Provide the (x, y) coordinate of the cell's center where the given text is located.  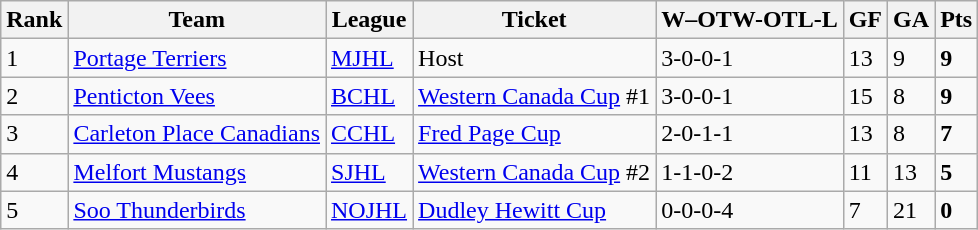
Rank (34, 20)
2-0-1-1 (750, 134)
Portage Terriers (197, 58)
0-0-0-4 (750, 210)
CCHL (370, 134)
GF (865, 20)
Soo Thunderbirds (197, 210)
21 (912, 210)
NOJHL (370, 210)
15 (865, 96)
MJHL (370, 58)
Fred Page Cup (534, 134)
W–OTW-OTL-L (750, 20)
3 (34, 134)
Dudley Hewitt Cup (534, 210)
Carleton Place Canadians (197, 134)
Melfort Mustangs (197, 172)
League (370, 20)
Western Canada Cup #2 (534, 172)
Host (534, 58)
0 (956, 210)
Pts (956, 20)
11 (865, 172)
Team (197, 20)
Western Canada Cup #1 (534, 96)
1-1-0-2 (750, 172)
Penticton Vees (197, 96)
4 (34, 172)
SJHL (370, 172)
GA (912, 20)
BCHL (370, 96)
1 (34, 58)
2 (34, 96)
Ticket (534, 20)
